Identify which cell holds the provided text, then report its [X, Y] central coordinate. 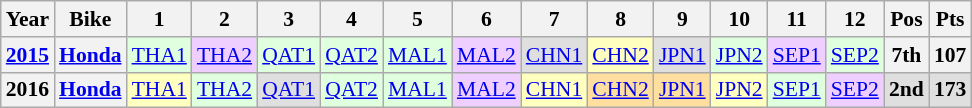
Year [28, 19]
7 [554, 19]
6 [486, 19]
10 [740, 19]
11 [797, 19]
107 [950, 55]
2016 [28, 90]
2015 [28, 55]
Bike [90, 19]
5 [418, 19]
4 [352, 19]
2 [224, 19]
9 [682, 19]
8 [620, 19]
1 [160, 19]
Pts [950, 19]
Pos [906, 19]
2nd [906, 90]
7th [906, 55]
173 [950, 90]
3 [288, 19]
12 [855, 19]
